Scan for the cell matching the given text and deliver its (X, Y) coordinate at center. 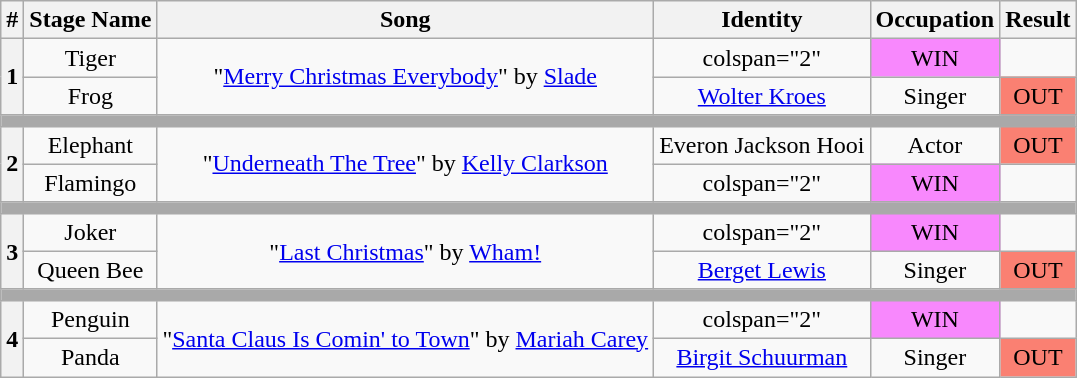
1 (12, 77)
Queen Bee (90, 270)
Panda (90, 357)
"Last Christmas" by Wham! (406, 251)
Everon Jackson Hooi (762, 145)
Joker (90, 232)
Stage Name (90, 20)
Berget Lewis (762, 270)
4 (12, 338)
Birgit Schuurman (762, 357)
3 (12, 251)
Frog (90, 96)
Actor (935, 145)
Song (406, 20)
"Santa Claus Is Comin' to Town" by Mariah Carey (406, 338)
# (12, 20)
Tiger (90, 58)
Occupation (935, 20)
2 (12, 164)
"Underneath The Tree" by Kelly Clarkson (406, 164)
Flamingo (90, 183)
"Merry Christmas Everybody" by Slade (406, 77)
Elephant (90, 145)
Wolter Kroes (762, 96)
Identity (762, 20)
Result (1038, 20)
Penguin (90, 319)
